From the cell containing the given text, extract its center point as (x, y) coordinate. 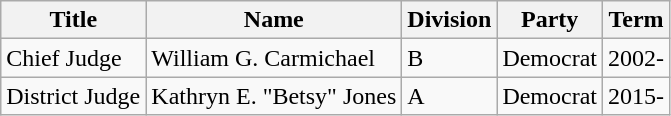
William G. Carmichael (274, 58)
B (450, 58)
Division (450, 20)
2002- (636, 58)
Name (274, 20)
Chief Judge (74, 58)
Kathryn E. "Betsy" Jones (274, 96)
Title (74, 20)
2015- (636, 96)
Party (550, 20)
Term (636, 20)
A (450, 96)
District Judge (74, 96)
